Identify which cell holds the provided text, then report its [X, Y] central coordinate. 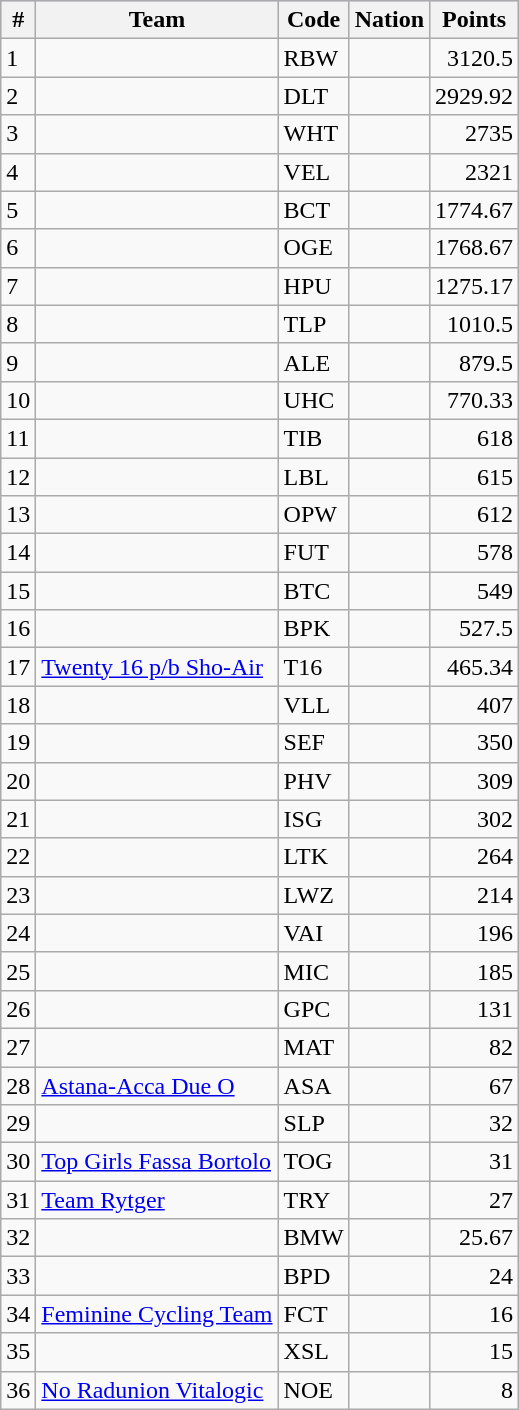
21 [18, 819]
DLT [314, 96]
527.5 [474, 629]
3 [18, 134]
309 [474, 781]
465.34 [474, 667]
Astana-Acca Due O [157, 1085]
131 [474, 1009]
2 [18, 96]
2929.92 [474, 96]
TIB [314, 438]
Points [474, 20]
WHT [314, 134]
34 [18, 1314]
2321 [474, 172]
ALE [314, 362]
FCT [314, 1314]
2735 [474, 134]
# [18, 20]
1275.17 [474, 286]
TLP [314, 324]
UHC [314, 400]
Code [314, 20]
12 [18, 477]
28 [18, 1085]
29 [18, 1124]
615 [474, 477]
BMW [314, 1238]
302 [474, 819]
LBL [314, 477]
13 [18, 515]
VEL [314, 172]
Twenty 16 p/b Sho-Air [157, 667]
214 [474, 895]
196 [474, 933]
HPU [314, 286]
TOG [314, 1162]
Top Girls Fassa Bortolo [157, 1162]
No Radunion Vitalogic [157, 1390]
BCT [314, 210]
264 [474, 857]
Feminine Cycling Team [157, 1314]
14 [18, 553]
35 [18, 1352]
1774.67 [474, 210]
T16 [314, 667]
9 [18, 362]
VAI [314, 933]
Nation [389, 20]
879.5 [474, 362]
ASA [314, 1085]
549 [474, 591]
SEF [314, 743]
6 [18, 248]
SLP [314, 1124]
RBW [314, 58]
17 [18, 667]
7 [18, 286]
1010.5 [474, 324]
67 [474, 1085]
MAT [314, 1047]
1 [18, 58]
BTC [314, 591]
BPD [314, 1276]
20 [18, 781]
36 [18, 1390]
407 [474, 705]
25.67 [474, 1238]
BPK [314, 629]
18 [18, 705]
LTK [314, 857]
FUT [314, 553]
350 [474, 743]
NOE [314, 1390]
VLL [314, 705]
33 [18, 1276]
Team [157, 20]
618 [474, 438]
XSL [314, 1352]
22 [18, 857]
PHV [314, 781]
3120.5 [474, 58]
OPW [314, 515]
30 [18, 1162]
MIC [314, 971]
4 [18, 172]
11 [18, 438]
19 [18, 743]
185 [474, 971]
LWZ [314, 895]
5 [18, 210]
770.33 [474, 400]
Team Rytger [157, 1200]
612 [474, 515]
25 [18, 971]
TRY [314, 1200]
23 [18, 895]
GPC [314, 1009]
ISG [314, 819]
578 [474, 553]
1768.67 [474, 248]
26 [18, 1009]
10 [18, 400]
82 [474, 1047]
OGE [314, 248]
